Locate the cell with the specified text and output its [x, y] center coordinate. 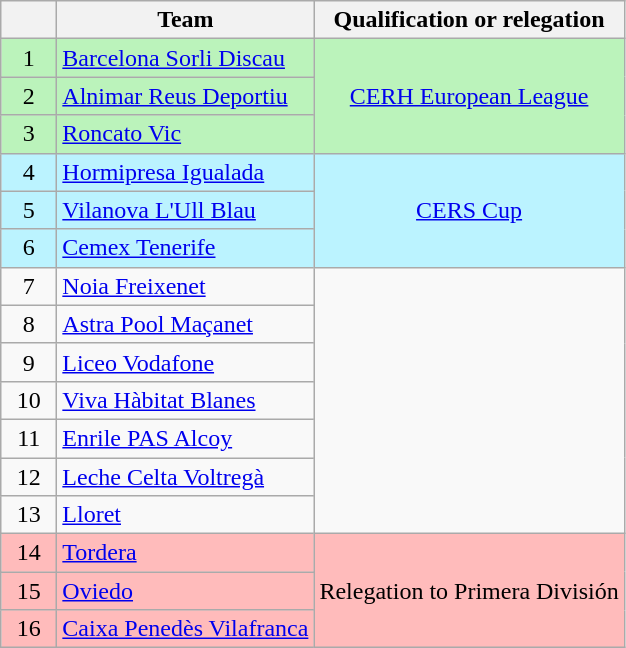
15 [29, 591]
Barcelona Sorli Discau [186, 58]
7 [29, 286]
CERS Cup [469, 210]
Oviedo [186, 591]
Relegation to Primera División [469, 591]
Noia Freixenet [186, 286]
11 [29, 438]
1 [29, 58]
Viva Hàbitat Blanes [186, 400]
Caixa Penedès Vilafranca [186, 629]
Liceo Vodafone [186, 362]
Astra Pool Maçanet [186, 324]
10 [29, 400]
Team [186, 20]
Cemex Tenerife [186, 248]
Enrile PAS Alcoy [186, 438]
Vilanova L'Ull Blau [186, 210]
Lloret [186, 515]
CERH European League [469, 96]
3 [29, 134]
5 [29, 210]
Hormipresa Igualada [186, 172]
Leche Celta Voltregà [186, 477]
Alnimar Reus Deportiu [186, 96]
13 [29, 515]
4 [29, 172]
12 [29, 477]
Roncato Vic [186, 134]
16 [29, 629]
Tordera [186, 553]
6 [29, 248]
2 [29, 96]
Qualification or relegation [469, 20]
8 [29, 324]
9 [29, 362]
14 [29, 553]
